Scan for the cell matching the given text and deliver its (X, Y) coordinate at center. 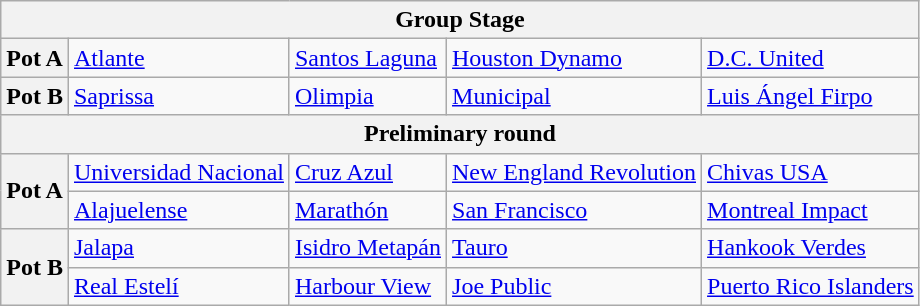
Tauro (574, 248)
D.C. United (811, 58)
Isidro Metapán (368, 248)
Universidad Nacional (178, 172)
Chivas USA (811, 172)
Municipal (574, 96)
Harbour View (368, 286)
Houston Dynamo (574, 58)
Saprissa (178, 96)
Joe Public (574, 286)
Cruz Azul (368, 172)
New England Revolution (574, 172)
Hankook Verdes (811, 248)
Real Estelí (178, 286)
San Francisco (574, 210)
Atlante (178, 58)
Olimpia (368, 96)
Alajuelense (178, 210)
Marathón (368, 210)
Montreal Impact (811, 210)
Group Stage (460, 20)
Luis Ángel Firpo (811, 96)
Puerto Rico Islanders (811, 286)
Santos Laguna (368, 58)
Jalapa (178, 248)
Preliminary round (460, 134)
